Scan for the cell matching the given text and deliver its (X, Y) coordinate at center. 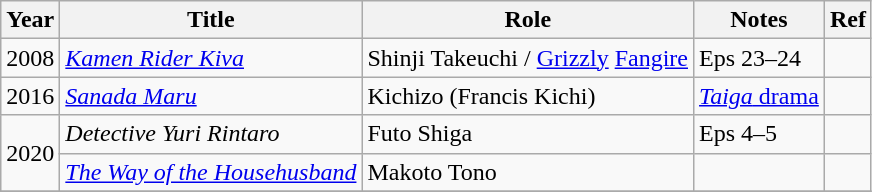
Notes (760, 20)
Sanada Maru (211, 96)
Makoto Tono (528, 172)
Detective Yuri Rintaro (211, 134)
The Way of the Househusband (211, 172)
Kichizo (Francis Kichi) (528, 96)
Kamen Rider Kiva (211, 58)
Role (528, 20)
Taiga drama (760, 96)
Eps 4–5 (760, 134)
2016 (30, 96)
Title (211, 20)
Ref (848, 20)
Year (30, 20)
2020 (30, 153)
Futo Shiga (528, 134)
2008 (30, 58)
Eps 23–24 (760, 58)
Shinji Takeuchi / Grizzly Fangire (528, 58)
